For the text-containing cell, return its midpoint in (x, y) coordinate format. 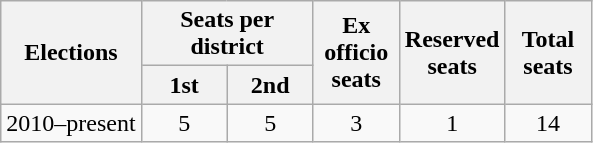
Ex officio seats (356, 52)
Elections (71, 52)
Reserved seats (452, 52)
3 (356, 123)
2010–present (71, 123)
1st (184, 85)
Total seats (548, 52)
Seats per district (227, 34)
2nd (270, 85)
1 (452, 123)
14 (548, 123)
